From the cell containing the given text, extract its center point as [x, y] coordinate. 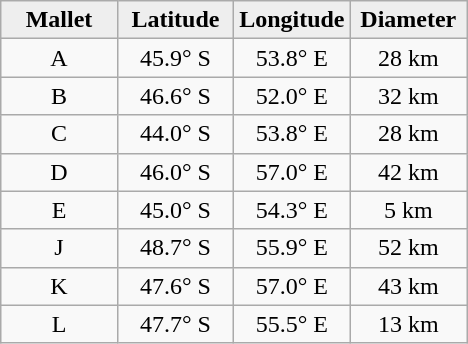
55.5° E [292, 324]
47.7° S [175, 324]
A [59, 58]
46.6° S [175, 96]
45.9° S [175, 58]
L [59, 324]
42 km [408, 172]
D [59, 172]
13 km [408, 324]
C [59, 134]
32 km [408, 96]
K [59, 286]
54.3° E [292, 210]
52 km [408, 248]
47.6° S [175, 286]
Diameter [408, 20]
46.0° S [175, 172]
55.9° E [292, 248]
44.0° S [175, 134]
43 km [408, 286]
E [59, 210]
Latitude [175, 20]
45.0° S [175, 210]
48.7° S [175, 248]
B [59, 96]
52.0° E [292, 96]
Mallet [59, 20]
5 km [408, 210]
Longitude [292, 20]
J [59, 248]
